From the cell containing the given text, extract its center point as [x, y] coordinate. 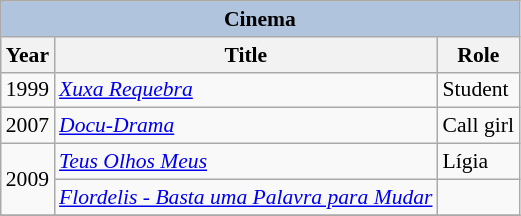
Docu-Drama [246, 126]
Teus Olhos Meus [246, 162]
1999 [28, 90]
Flordelis - Basta uma Palavra para Mudar [246, 197]
Year [28, 55]
Student [478, 90]
Role [478, 55]
Call girl [478, 126]
Xuxa Requebra [246, 90]
2007 [28, 126]
2009 [28, 180]
Cinema [260, 19]
Lígia [478, 162]
Title [246, 55]
